From the cell containing the given text, extract its center point as [x, y] coordinate. 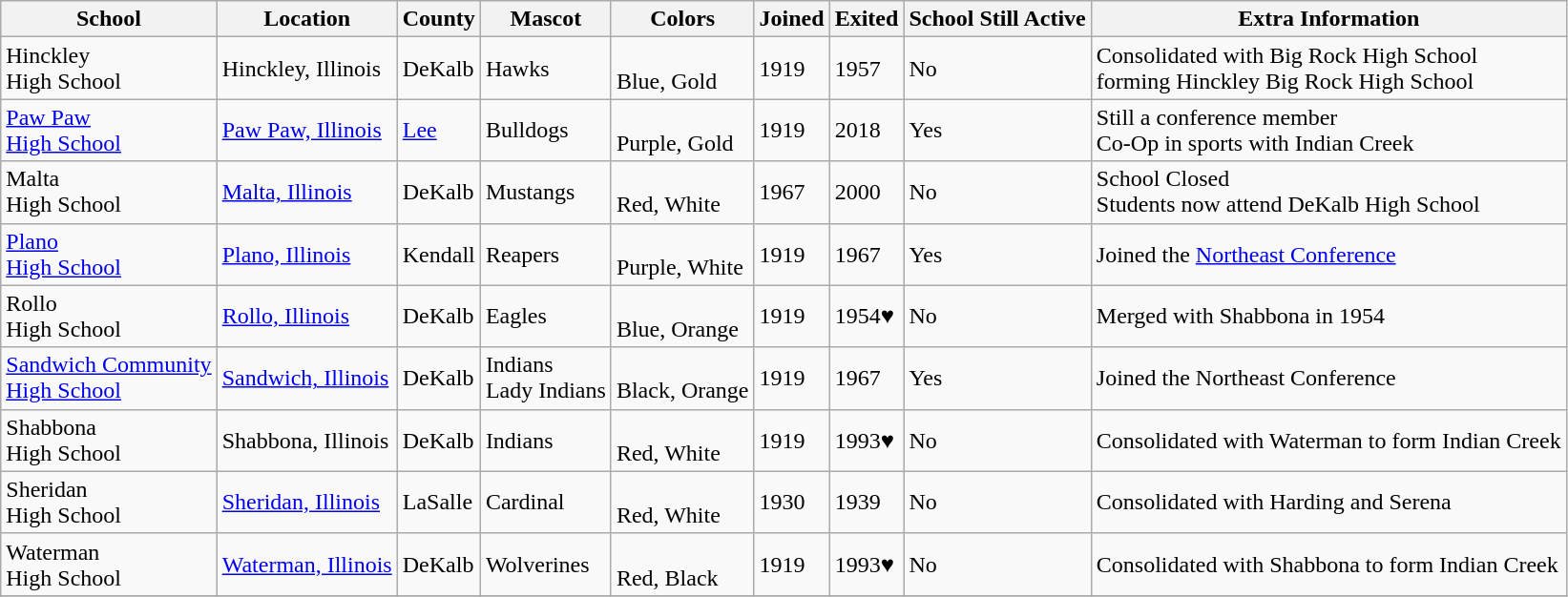
Consolidated with Shabbona to form Indian Creek [1328, 565]
School [109, 19]
Location [307, 19]
Malta High School [109, 193]
Black, Orange [682, 378]
Cardinal [546, 502]
Hinckley, Illinois [307, 69]
HinckleyHigh School [109, 69]
WatermanHigh School [109, 565]
Red, Black [682, 565]
Blue, Gold [682, 69]
Lee [439, 130]
Reapers [546, 254]
2000 [867, 193]
Mascot [546, 19]
Purple, Gold [682, 130]
Blue, Orange [682, 317]
Eagles [546, 317]
Paw Paw, Illinois [307, 130]
Sheridan High School [109, 502]
Malta, Illinois [307, 193]
School ClosedStudents now attend DeKalb High School [1328, 193]
Hawks [546, 69]
LaSalle [439, 502]
Exited [867, 19]
County [439, 19]
Shabbona, Illinois [307, 441]
2018 [867, 130]
Joined [792, 19]
RolloHigh School [109, 317]
Consolidated with Big Rock High School forming Hinckley Big Rock High School [1328, 69]
Merged with Shabbona in 1954 [1328, 317]
1954♥ [867, 317]
Plano, Illinois [307, 254]
Consolidated with Harding and Serena [1328, 502]
Sandwich CommunityHigh School [109, 378]
Paw Paw High School [109, 130]
Waterman, Illinois [307, 565]
Extra Information [1328, 19]
Still a conference memberCo-Op in sports with Indian Creek [1328, 130]
1939 [867, 502]
School Still Active [997, 19]
Colors [682, 19]
ShabbonaHigh School [109, 441]
Mustangs [546, 193]
1930 [792, 502]
1957 [867, 69]
Sandwich, Illinois [307, 378]
Bulldogs [546, 130]
Indians [546, 441]
PlanoHigh School [109, 254]
Consolidated with Waterman to form Indian Creek [1328, 441]
Purple, White [682, 254]
IndiansLady Indians [546, 378]
Kendall [439, 254]
Sheridan, Illinois [307, 502]
Wolverines [546, 565]
Rollo, Illinois [307, 317]
